Identify which cell holds the provided text, then report its [x, y] central coordinate. 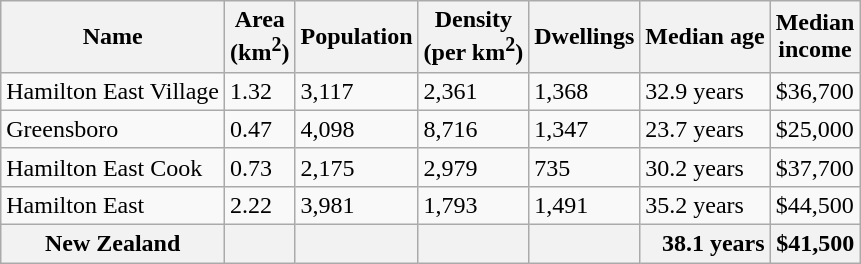
2,175 [356, 167]
$44,500 [815, 205]
1.32 [260, 91]
Greensboro [113, 129]
30.2 years [705, 167]
$36,700 [815, 91]
$37,700 [815, 167]
1,793 [474, 205]
Area(km2) [260, 37]
Hamilton East Village [113, 91]
8,716 [474, 129]
735 [584, 167]
0.47 [260, 129]
0.73 [260, 167]
Density(per km2) [474, 37]
2,361 [474, 91]
Population [356, 37]
2,979 [474, 167]
Hamilton East Cook [113, 167]
3,981 [356, 205]
38.1 years [705, 244]
32.9 years [705, 91]
1,347 [584, 129]
23.7 years [705, 129]
Dwellings [584, 37]
2.22 [260, 205]
Hamilton East [113, 205]
4,098 [356, 129]
35.2 years [705, 205]
$25,000 [815, 129]
1,368 [584, 91]
Medianincome [815, 37]
New Zealand [113, 244]
Median age [705, 37]
3,117 [356, 91]
1,491 [584, 205]
$41,500 [815, 244]
Name [113, 37]
